Return (x, y) of the center of cell containing provided text 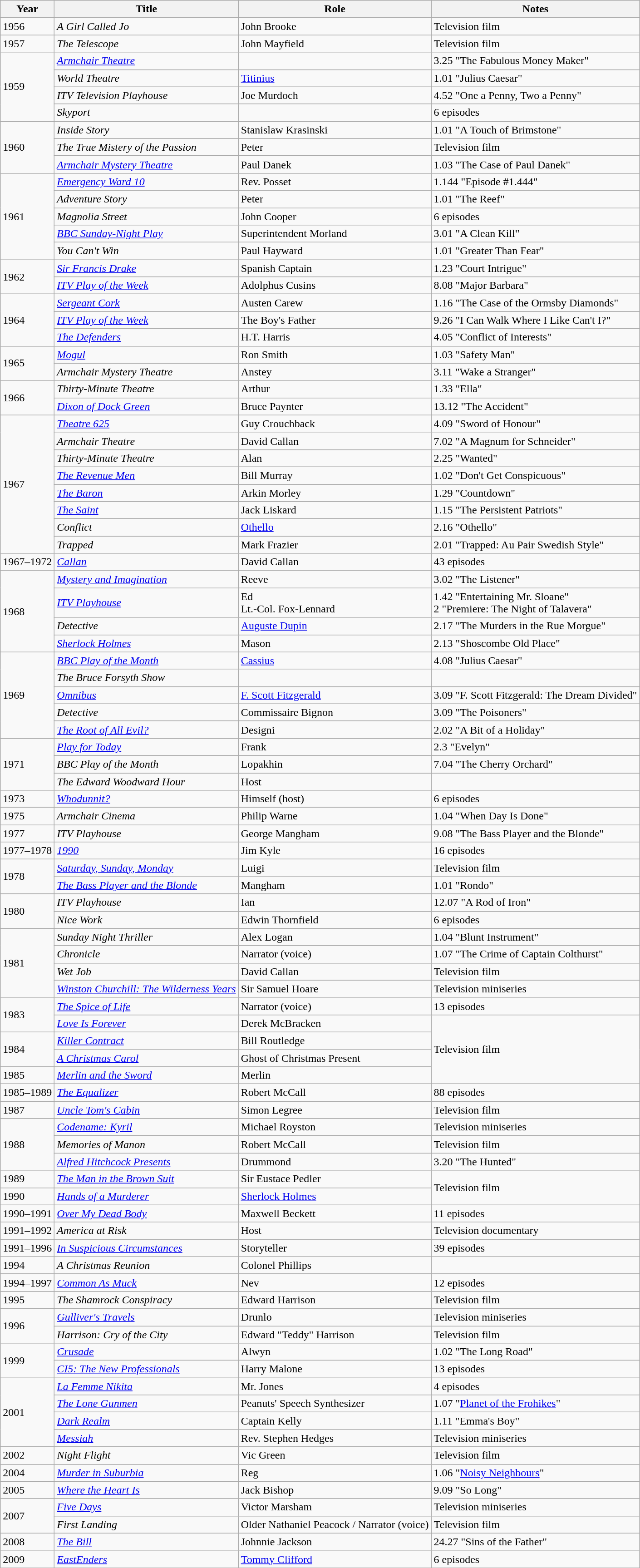
EastEnders (146, 1559)
4 episodes (536, 1386)
Year (27, 9)
3.09 "F. Scott Fitzgerald: The Dream Divided" (536, 695)
1.02 "The Long Road" (536, 1352)
A Girl Called Jo (146, 26)
Stanislaw Krasinski (335, 130)
John Brooke (335, 26)
1.16 "The Case of the Ormsby Diamonds" (536, 303)
Arthur (335, 389)
1965 (27, 363)
Magnolia Street (146, 217)
H.T. Harris (335, 337)
CI5: The New Professionals (146, 1369)
Harry Malone (335, 1369)
Joe Murdoch (335, 95)
1964 (27, 320)
You Can't Win (146, 251)
2002 (27, 1455)
1975 (27, 816)
Merlin (335, 1075)
Rev. Posset (335, 182)
9.26 "I Can Walk Where I Like Can't I?" (536, 320)
Drunlo (335, 1317)
Commissaire Bignon (335, 712)
1.06 "Noisy Neighbours" (536, 1473)
Bruce Paynter (335, 406)
Omnibus (146, 695)
The Telescope (146, 44)
Title (146, 9)
The Shamrock Conspiracy (146, 1300)
Sir Samuel Hoare (335, 989)
1984 (27, 1049)
1.01 "Greater Than Fear" (536, 251)
Saturday, Sunday, Monday (146, 868)
A Christmas Reunion (146, 1265)
Ian (335, 902)
Peanuts' Speech Synthesizer (335, 1404)
Love Is Forever (146, 1023)
88 episodes (536, 1093)
1967 (27, 484)
2.16 "Othello" (536, 528)
The Saint (146, 510)
Armchair Cinema (146, 816)
Cassius (335, 661)
1.01 "A Touch of Brimstone" (536, 130)
First Landing (146, 1524)
Michael Royston (335, 1127)
Notes (536, 9)
1994 (27, 1265)
1.01 "Julius Caesar" (536, 78)
George Mangham (335, 833)
Austen Carew (335, 303)
1995 (27, 1300)
Nice Work (146, 920)
Bill Murray (335, 475)
39 episodes (536, 1248)
Victor Marsham (335, 1507)
EdLt.-Col. Fox-Lennard (335, 603)
3.25 "The Fabulous Money Maker" (536, 61)
1961 (27, 216)
Designi (335, 730)
Nev (335, 1282)
1.04 "When Day Is Done" (536, 816)
1.03 "Safety Man" (536, 355)
Five Days (146, 1507)
Jack Liskard (335, 510)
Dark Realm (146, 1421)
La Femme Nikita (146, 1386)
Alan (335, 458)
2.01 "Trapped: Au Pair Swedish Style" (536, 545)
1.23 "Court Intrigue" (536, 268)
Hands of a Murderer (146, 1196)
Sunday Night Thriller (146, 937)
Reg (335, 1473)
Winston Churchill: The Wilderness Years (146, 989)
1.15 "The Persistent Patriots" (536, 510)
Killer Contract (146, 1040)
1973 (27, 799)
Memories of Manon (146, 1144)
Emergency Ward 10 (146, 182)
Adolphus Cusins (335, 286)
1956 (27, 26)
Sir Eustace Pedler (335, 1179)
The Boy's Father (335, 320)
12 episodes (536, 1282)
Ron Smith (335, 355)
2.17 "The Murders in the Rue Morgue" (536, 626)
Othello (335, 528)
1969 (27, 695)
Bill Routledge (335, 1040)
Night Flight (146, 1455)
1971 (27, 764)
Vic Green (335, 1455)
Dixon of Dock Green (146, 406)
8.08 "Major Barbara" (536, 286)
Lopakhin (335, 764)
Jim Kyle (335, 851)
Spanish Captain (335, 268)
4.08 "Julius Caesar" (536, 661)
Over My Dead Body (146, 1213)
Older Nathaniel Peacock / Narrator (voice) (335, 1524)
1985–1989 (27, 1093)
Jack Bishop (335, 1490)
1968 (27, 611)
2007 (27, 1516)
The Root of All Evil? (146, 730)
12.07 "A Rod of Iron" (536, 902)
Sir Francis Drake (146, 268)
Storyteller (335, 1248)
Edward Harrison (335, 1300)
Colonel Phillips (335, 1265)
1960 (27, 147)
Reeve (335, 579)
Inside Story (146, 130)
1990–1991 (27, 1213)
Mystery and Imagination (146, 579)
Chronicle (146, 954)
The Baron (146, 493)
16 episodes (536, 851)
Frank (335, 747)
The Equalizer (146, 1093)
4.05 "Conflict of Interests" (536, 337)
Mangham (335, 885)
Trapped (146, 545)
Ghost of Christmas Present (335, 1058)
Role (335, 9)
2.25 "Wanted" (536, 458)
Guy Crouchback (335, 424)
Himself (host) (335, 799)
Gulliver's Travels (146, 1317)
In Suspicious Circumstances (146, 1248)
1996 (27, 1326)
1967–1972 (27, 562)
9.09 "So Long" (536, 1490)
1978 (27, 877)
Titinius (335, 78)
The Lone Gunmen (146, 1404)
Conflict (146, 528)
Crusade (146, 1352)
1957 (27, 44)
Derek McBracken (335, 1023)
John Cooper (335, 217)
The Edward Woodward Hour (146, 781)
3.20 "The Hunted" (536, 1162)
Anstey (335, 372)
1980 (27, 911)
1.04 "Blunt Instrument" (536, 937)
1994–1997 (27, 1282)
Skyport (146, 113)
Arkin Morley (335, 493)
3.09 "The Poisoners" (536, 712)
Merlin and the Sword (146, 1075)
3.01 "A Clean Kill" (536, 234)
Edward "Teddy" Harrison (335, 1334)
1989 (27, 1179)
1.03 "The Case of Paul Danek" (536, 164)
4.09 "Sword of Honour" (536, 424)
Drummond (335, 1162)
Adventure Story (146, 199)
7.02 "A Magnum for Schneider" (536, 441)
3.02 "The Listener" (536, 579)
1987 (27, 1110)
Mark Frazier (335, 545)
Auguste Dupin (335, 626)
Simon Legree (335, 1110)
2.3 "Evelyn" (536, 747)
Where the Heart Is (146, 1490)
A Christmas Carol (146, 1058)
Edwin Thornfield (335, 920)
1959 (27, 87)
1.07 "The Crime of Captain Colthurst" (536, 954)
1.42 "Entertaining Mr. Sloane"2 "Premiere: The Night of Talavera" (536, 603)
3.11 "Wake a Stranger" (536, 372)
Mason (335, 643)
1988 (27, 1144)
World Theatre (146, 78)
Alex Logan (335, 937)
1962 (27, 277)
9.08 "The Bass Player and the Blonde" (536, 833)
The Bill (146, 1542)
1.29 "Countdown" (536, 493)
America at Risk (146, 1231)
1966 (27, 398)
43 episodes (536, 562)
11 episodes (536, 1213)
Television documentary (536, 1231)
Paul Danek (335, 164)
1999 (27, 1361)
Wet Job (146, 971)
The Revenue Men (146, 475)
The Defenders (146, 337)
7.04 "The Cherry Orchard" (536, 764)
Callan (146, 562)
1977 (27, 833)
1.11 "Emma's Boy" (536, 1421)
Messiah (146, 1438)
Alwyn (335, 1352)
13.12 "The Accident" (536, 406)
Rev. Stephen Hedges (335, 1438)
Philip Warne (335, 816)
Superintendent Morland (335, 234)
Theatre 625 (146, 424)
BBC Sunday-Night Play (146, 234)
The Spice of Life (146, 1006)
Johnnie Jackson (335, 1542)
Maxwell Beckett (335, 1213)
2001 (27, 1412)
The Bruce Forsyth Show (146, 678)
Harrison: Cry of the City (146, 1334)
Paul Hayward (335, 251)
Whodunnit? (146, 799)
2.02 "A Bit of a Holiday" (536, 730)
1.07 "Planet of the Frohikes" (536, 1404)
1.01 "Rondo" (536, 885)
Alfred Hitchcock Presents (146, 1162)
Tommy Clifford (335, 1559)
Sergeant Cork (146, 303)
1981 (27, 963)
1.01 "The Reef" (536, 199)
ITV Television Playhouse (146, 95)
Captain Kelly (335, 1421)
Uncle Tom's Cabin (146, 1110)
Luigi (335, 868)
1985 (27, 1075)
The Man in the Brown Suit (146, 1179)
Common As Muck (146, 1282)
4.52 "One a Penny, Two a Penny" (536, 95)
1991–1996 (27, 1248)
The Bass Player and the Blonde (146, 885)
1.33 "Ella" (536, 389)
Codename: Kyril (146, 1127)
2009 (27, 1559)
2005 (27, 1490)
Mr. Jones (335, 1386)
The True Mistery of the Passion (146, 147)
1.02 "Don't Get Conspicuous" (536, 475)
1977–1978 (27, 851)
Play for Today (146, 747)
John Mayfield (335, 44)
24.27 "Sins of the Father" (536, 1542)
1.144 "Episode #1.444" (536, 182)
1983 (27, 1015)
2.13 "Shoscombe Old Place" (536, 643)
Mogul (146, 355)
Murder in Suburbia (146, 1473)
2008 (27, 1542)
1991–1992 (27, 1231)
2004 (27, 1473)
F. Scott Fitzgerald (335, 695)
